Output the (X, Y) coordinate of the center of the cell containing the given text.  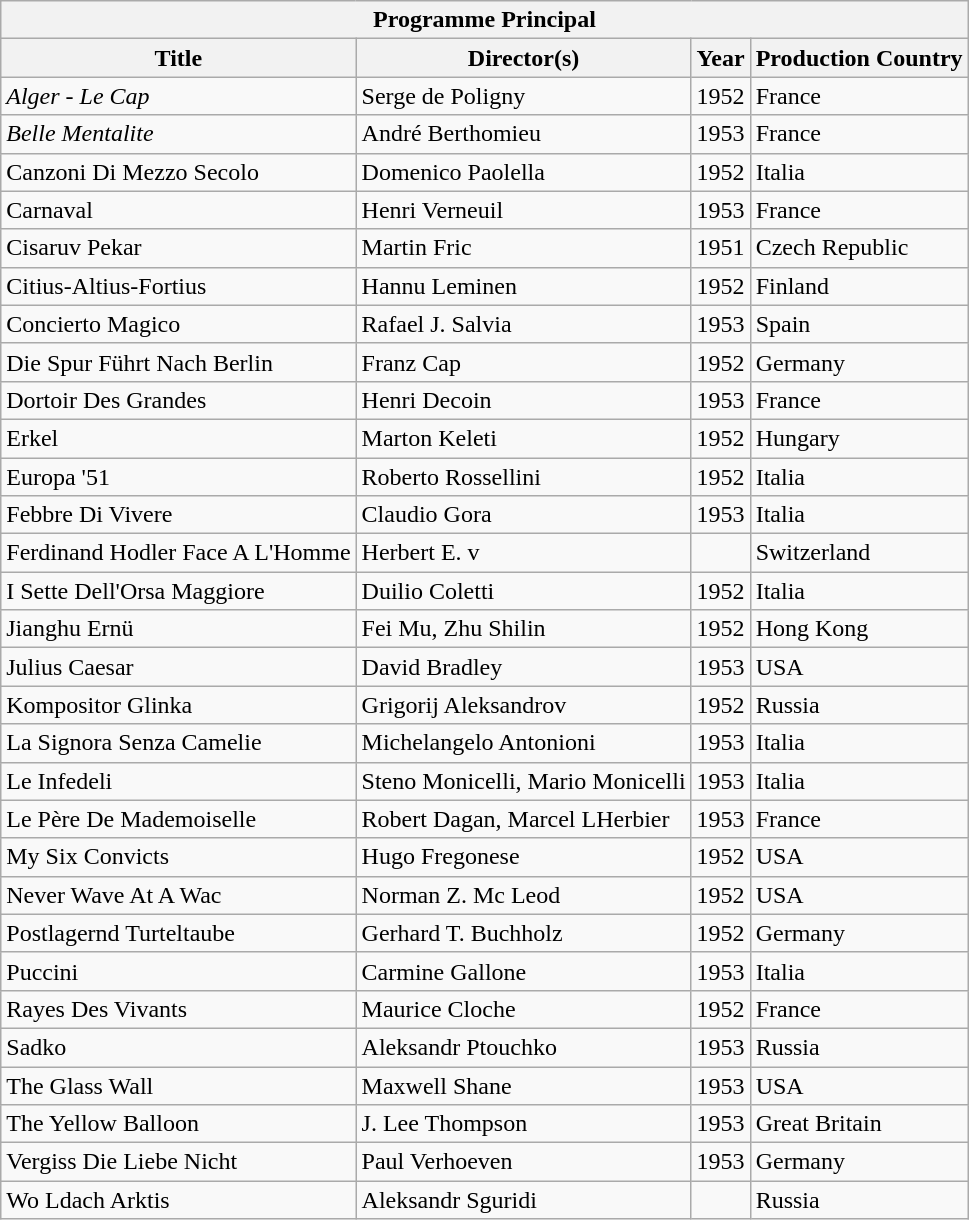
Domenico Paolella (524, 172)
Wo Ldach Arktis (178, 1200)
Maxwell Shane (524, 1085)
Norman Z. Mc Leod (524, 895)
Puccini (178, 971)
Le Père De Mademoiselle (178, 819)
Henri Verneuil (524, 210)
Steno Monicelli, Mario Monicelli (524, 781)
Sadko (178, 1047)
Claudio Gora (524, 515)
Serge de Poligny (524, 96)
Martin Fric (524, 248)
La Signora Senza Camelie (178, 743)
I Sette Dell'Orsa Maggiore (178, 591)
The Glass Wall (178, 1085)
Postlagernd Turteltaube (178, 933)
Ferdinand Hodler Face A L'Homme (178, 553)
Jianghu Ernü (178, 629)
Year (720, 58)
Duilio Coletti (524, 591)
J. Lee Thompson (524, 1124)
Citius-Altius-Fortius (178, 286)
Paul Verhoeven (524, 1162)
Henri Decoin (524, 400)
Programme Principal (484, 20)
Dortoir Des Grandes (178, 400)
Gerhard T. Buchholz (524, 933)
Europa '51 (178, 477)
My Six Convicts (178, 857)
David Bradley (524, 667)
Switzerland (859, 553)
Aleksandr Sguridi (524, 1200)
Le Infedeli (178, 781)
Great Britain (859, 1124)
Aleksandr Ptouchko (524, 1047)
Canzoni Di Mezzo Secolo (178, 172)
Erkel (178, 438)
Febbre Di Vivere (178, 515)
Die Spur Führt Nach Berlin (178, 362)
Hugo Fregonese (524, 857)
Robert Dagan, Marcel LHerbier (524, 819)
Vergiss Die Liebe Nicht (178, 1162)
Roberto Rossellini (524, 477)
Spain (859, 324)
The Yellow Balloon (178, 1124)
Rayes Des Vivants (178, 1009)
Never Wave At A Wac (178, 895)
Kompositor Glinka (178, 705)
Fei Mu, Zhu Shilin (524, 629)
1951 (720, 248)
Franz Cap (524, 362)
Cisaruv Pekar (178, 248)
Rafael J. Salvia (524, 324)
Marton Keleti (524, 438)
Concierto Magico (178, 324)
Director(s) (524, 58)
Herbert E. v (524, 553)
Hong Kong (859, 629)
Czech Republic (859, 248)
Production Country (859, 58)
Belle Mentalite (178, 134)
Julius Caesar (178, 667)
Hungary (859, 438)
Carmine Gallone (524, 971)
Carnaval (178, 210)
André Berthomieu (524, 134)
Alger - Le Cap (178, 96)
Title (178, 58)
Hannu Leminen (524, 286)
Finland (859, 286)
Grigorij Aleksandrov (524, 705)
Maurice Cloche (524, 1009)
Michelangelo Antonioni (524, 743)
